From the cell containing the given text, extract its center point as (X, Y) coordinate. 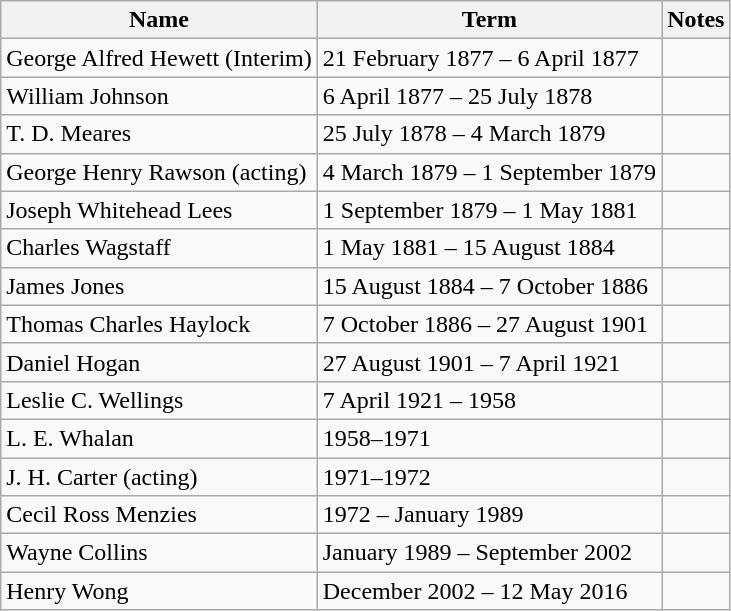
Thomas Charles Haylock (159, 324)
15 August 1884 – 7 October 1886 (489, 286)
William Johnson (159, 96)
27 August 1901 – 7 April 1921 (489, 362)
1 September 1879 – 1 May 1881 (489, 210)
Henry Wong (159, 591)
James Jones (159, 286)
T. D. Meares (159, 134)
J. H. Carter (acting) (159, 477)
L. E. Whalan (159, 438)
January 1989 – September 2002 (489, 553)
21 February 1877 – 6 April 1877 (489, 58)
December 2002 – 12 May 2016 (489, 591)
Notes (696, 20)
George Alfred Hewett (Interim) (159, 58)
25 July 1878 – 4 March 1879 (489, 134)
4 March 1879 – 1 September 1879 (489, 172)
7 October 1886 – 27 August 1901 (489, 324)
Charles Wagstaff (159, 248)
Term (489, 20)
George Henry Rawson (acting) (159, 172)
7 April 1921 – 1958 (489, 400)
Daniel Hogan (159, 362)
Cecil Ross Menzies (159, 515)
Joseph Whitehead Lees (159, 210)
6 April 1877 – 25 July 1878 (489, 96)
1971–1972 (489, 477)
Name (159, 20)
1 May 1881 – 15 August 1884 (489, 248)
1972 – January 1989 (489, 515)
Leslie C. Wellings (159, 400)
Wayne Collins (159, 553)
1958–1971 (489, 438)
